Locate the cell with the specified text and output its [x, y] center coordinate. 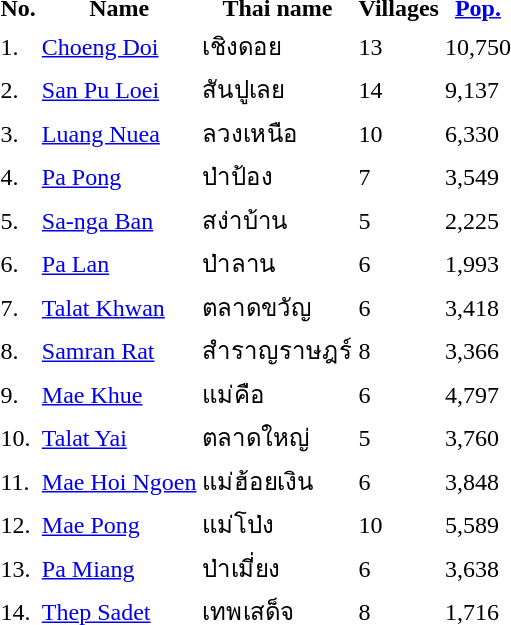
ตลาดขวัญ [278, 307]
เชิงดอย [278, 46]
14 [398, 90]
ป่าป้อง [278, 176]
สง่าบ้าน [278, 220]
Pa Lan [119, 264]
Choeng Doi [119, 46]
ป่าลาน [278, 264]
Pa Miang [119, 568]
ป่าเมี่ยง [278, 568]
Mae Pong [119, 524]
Talat Khwan [119, 307]
สันปูเลย [278, 90]
สำราญราษฎร์ [278, 350]
San Pu Loei [119, 90]
7 [398, 176]
แม่โป่ง [278, 524]
แม่ฮ้อยเงิน [278, 481]
Mae Khue [119, 394]
Pa Pong [119, 176]
8 [398, 350]
ลวงเหนือ [278, 133]
แม่คือ [278, 394]
Mae Hoi Ngoen [119, 481]
Luang Nuea [119, 133]
Sa-nga Ban [119, 220]
Talat Yai [119, 438]
Samran Rat [119, 350]
13 [398, 46]
ตลาดใหญ่ [278, 438]
